Detect which cell encompasses the target text, then output its (x, y) center coordinate. 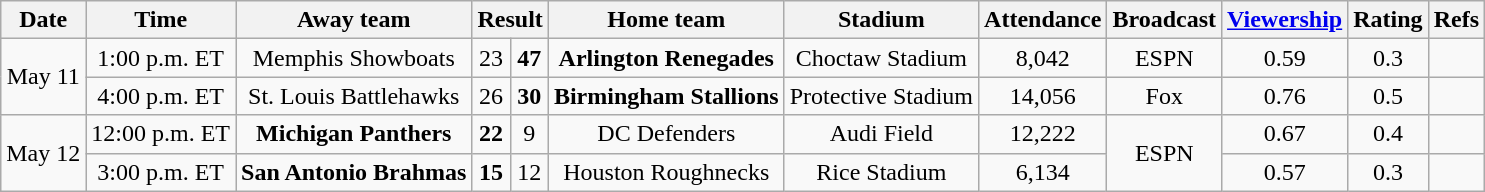
DC Defenders (666, 134)
12 (529, 172)
Result (510, 20)
12:00 p.m. ET (161, 134)
15 (491, 172)
4:00 p.m. ET (161, 96)
Arlington Renegades (666, 58)
May 12 (44, 153)
14,056 (1043, 96)
3:00 p.m. ET (161, 172)
Refs (1456, 20)
0.67 (1285, 134)
Viewership (1285, 20)
May 11 (44, 77)
Michigan Panthers (354, 134)
Date (44, 20)
Stadium (881, 20)
Attendance (1043, 20)
1:00 p.m. ET (161, 58)
Birmingham Stallions (666, 96)
0.57 (1285, 172)
0.4 (1388, 134)
0.76 (1285, 96)
0.5 (1388, 96)
St. Louis Battlehawks (354, 96)
San Antonio Brahmas (354, 172)
Broadcast (1164, 20)
6,134 (1043, 172)
26 (491, 96)
12,222 (1043, 134)
Rice Stadium (881, 172)
30 (529, 96)
9 (529, 134)
Away team (354, 20)
Choctaw Stadium (881, 58)
Memphis Showboats (354, 58)
8,042 (1043, 58)
Rating (1388, 20)
Time (161, 20)
Houston Roughnecks (666, 172)
Audi Field (881, 134)
47 (529, 58)
0.59 (1285, 58)
Home team (666, 20)
22 (491, 134)
Protective Stadium (881, 96)
23 (491, 58)
Fox (1164, 96)
